Return (X, Y) of the center of cell containing provided text 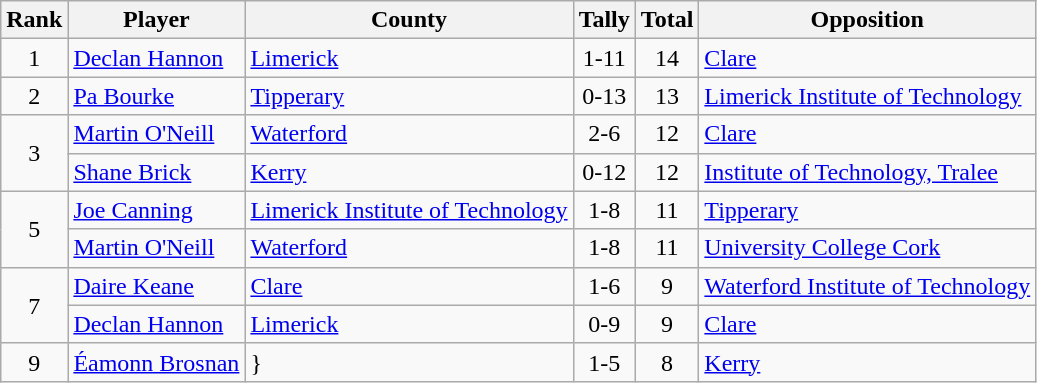
13 (667, 96)
County (409, 20)
5 (34, 229)
1-6 (604, 286)
0-12 (604, 172)
Daire Keane (156, 286)
Total (667, 20)
Pa Bourke (156, 96)
Opposition (868, 20)
Institute of Technology, Tralee (868, 172)
1-5 (604, 362)
Tally (604, 20)
University College Cork (868, 248)
Waterford Institute of Technology (868, 286)
7 (34, 305)
14 (667, 58)
Joe Canning (156, 210)
Shane Brick (156, 172)
1-11 (604, 58)
} (409, 362)
1 (34, 58)
0-13 (604, 96)
Éamonn Brosnan (156, 362)
2-6 (604, 134)
Player (156, 20)
2 (34, 96)
3 (34, 153)
0-9 (604, 324)
Rank (34, 20)
8 (667, 362)
